Identify which cell holds the provided text, then report its [X, Y] central coordinate. 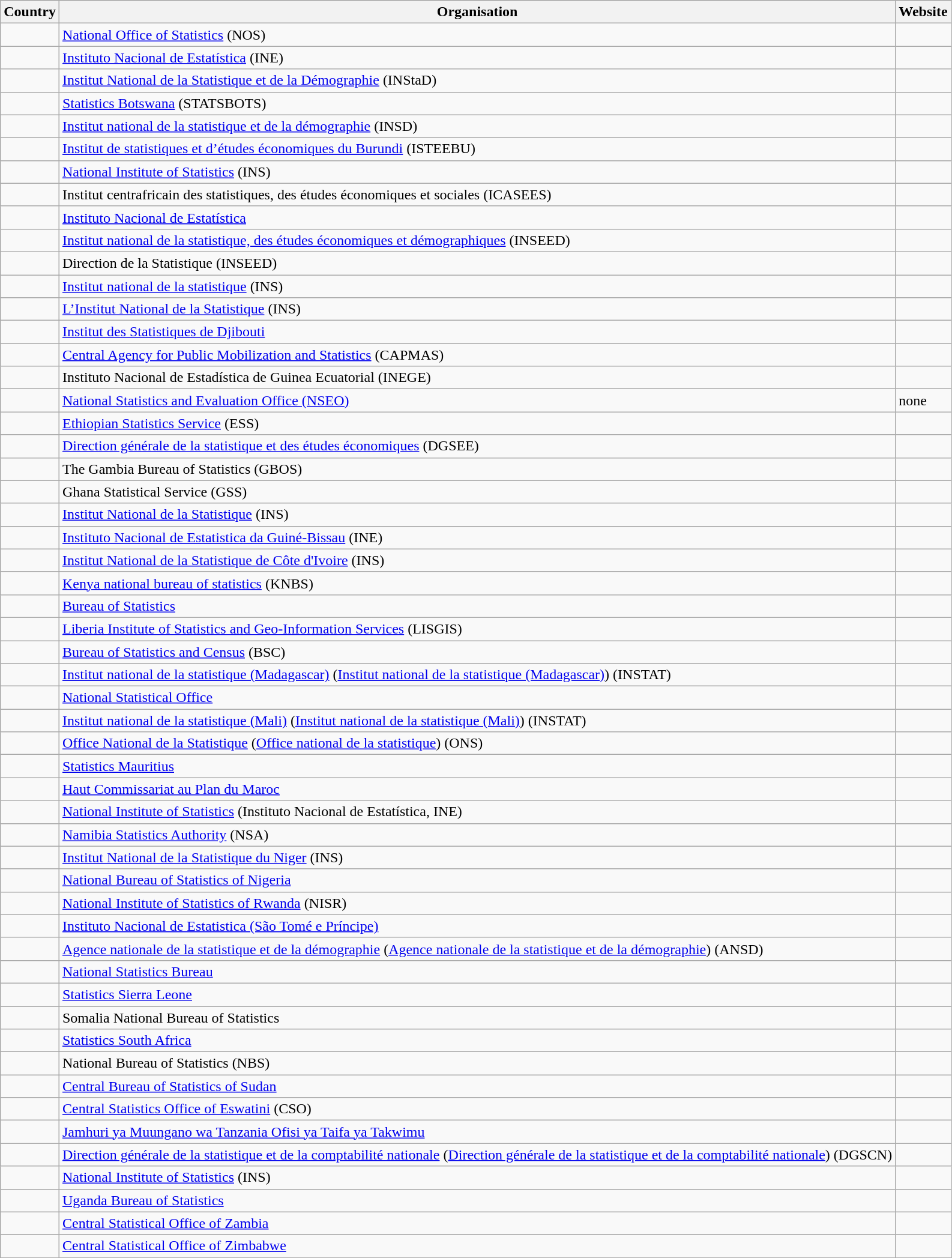
Website [923, 12]
Office National de la Statistique (Office national de la statistique) (ONS) [477, 743]
Direction générale de la statistique et des études économiques (DGSEE) [477, 446]
National Statistics Bureau [477, 972]
Bureau of Statistics [477, 606]
Institut national de la statistique (INS) [477, 286]
National Bureau of Statistics of Nigeria [477, 880]
Institut des Statistiques de Djibouti [477, 332]
Institut de statistiques et d’études économiques du Burundi (ISTEEBU) [477, 149]
Institut National de la Statistique (INS) [477, 515]
Ethiopian Statistics Service (ESS) [477, 423]
Uganda Bureau of Statistics [477, 1200]
Institut National de la Statistique du Niger (INS) [477, 857]
Institut centrafricain des statistiques, des études économiques et sociales (ICASEES) [477, 195]
Direction de la Statistique (INSEED) [477, 263]
Institut national de la statistique et de la démographie (INSD) [477, 126]
L’Institut National de la Statistique (INS) [477, 309]
Central Statistical Office of Zambia [477, 1223]
Agence nationale de la statistique et de la démographie (Agence nationale de la statistique et de la démographie) (ANSD) [477, 949]
Direction générale de la statistique et de la comptabilité nationale (Direction générale de la statistique et de la comptabilité nationale) (DGSCN) [477, 1155]
Statistics Botswana (STATSBOTS) [477, 103]
Liberia Institute of Statistics and Geo-Information Services (LISGIS) [477, 629]
Institut National de la Statistique et de la Démographie (INStaD) [477, 80]
National Office of Statistics (NOS) [477, 35]
Statistics Sierra Leone [477, 994]
Instituto Nacional de Estatistica da Guiné-Bissau (INE) [477, 537]
Institut national de la statistique (Mali) (Institut national de la statistique (Mali)) (INSTAT) [477, 721]
Institut national de la statistique, des études économiques et démographiques (INSEED) [477, 240]
Institut National de la Statistique de Côte d'Ivoire (INS) [477, 560]
none [923, 401]
Somalia National Bureau of Statistics [477, 1018]
Instituto Nacional de Estatística [477, 217]
Instituto Nacional de Estatistica (São Tomé e Príncipe) [477, 926]
Organisation [477, 12]
Namibia Statistics Authority (NSA) [477, 835]
Kenya national bureau of statistics (KNBS) [477, 583]
Statistics South Africa [477, 1041]
Institut national de la statistique (Madagascar) (Institut national de la statistique (Madagascar)) (INSTAT) [477, 675]
Ghana Statistical Service (GSS) [477, 492]
Instituto Nacional de Estadística de Guinea Ecuatorial (INEGE) [477, 378]
National Statistics and Evaluation Office (NSEO) [477, 401]
Central Agency for Public Mobilization and Statistics (CAPMAS) [477, 355]
Jamhuri ya Muungano wa Tanzania Ofisi ya Taifa ya Takwimu [477, 1132]
Statistics Mauritius [477, 766]
Central Statistical Office of Zimbabwe [477, 1246]
National Institute of Statistics (Instituto Nacional de Estatística, INE) [477, 812]
Haut Commissariat au Plan du Maroc [477, 789]
National Bureau of Statistics (NBS) [477, 1063]
Country [30, 12]
Central Bureau of Statistics of Sudan [477, 1086]
Instituto Nacional de Estatística (INE) [477, 58]
Bureau of Statistics and Census (BSC) [477, 652]
National Institute of Statistics of Rwanda (NISR) [477, 903]
Central Statistics Office of Eswatini (CSO) [477, 1109]
The Gambia Bureau of Statistics (GBOS) [477, 469]
National Statistical Office [477, 698]
